From the cell containing the given text, extract its center point as [X, Y] coordinate. 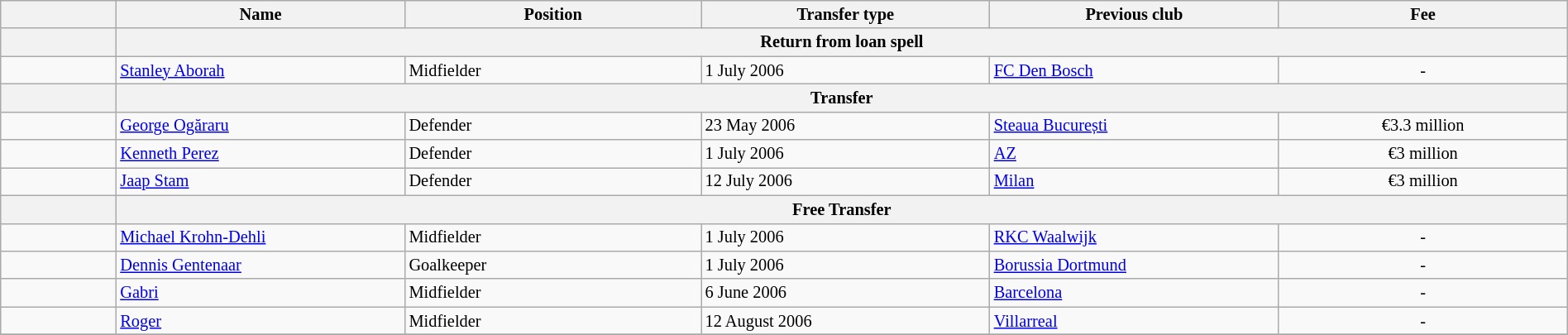
Jaap Stam [260, 181]
Gabri [260, 293]
Dennis Gentenaar [260, 265]
George Ogăraru [260, 126]
RKC Waalwijk [1135, 237]
Villarreal [1135, 321]
12 August 2006 [845, 321]
Previous club [1135, 14]
FC Den Bosch [1135, 70]
Borussia Dortmund [1135, 265]
Steaua București [1135, 126]
Michael Krohn-Dehli [260, 237]
€3.3 million [1422, 126]
Goalkeeper [553, 265]
Name [260, 14]
Roger [260, 321]
Kenneth Perez [260, 154]
Return from loan spell [842, 42]
Free Transfer [842, 209]
6 June 2006 [845, 293]
AZ [1135, 154]
Transfer type [845, 14]
Milan [1135, 181]
Position [553, 14]
23 May 2006 [845, 126]
Barcelona [1135, 293]
12 July 2006 [845, 181]
Fee [1422, 14]
Transfer [842, 98]
Stanley Aborah [260, 70]
